From the cell containing the given text, extract its center point as [X, Y] coordinate. 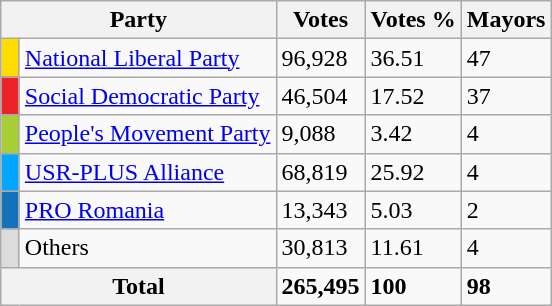
100 [413, 286]
3.42 [413, 134]
Total [138, 286]
Party [138, 20]
Votes [320, 20]
Others [148, 248]
47 [506, 58]
USR-PLUS Alliance [148, 172]
36.51 [413, 58]
Mayors [506, 20]
National Liberal Party [148, 58]
98 [506, 286]
11.61 [413, 248]
5.03 [413, 210]
2 [506, 210]
9,088 [320, 134]
Social Democratic Party [148, 96]
265,495 [320, 286]
30,813 [320, 248]
PRO Romania [148, 210]
96,928 [320, 58]
13,343 [320, 210]
37 [506, 96]
46,504 [320, 96]
68,819 [320, 172]
17.52 [413, 96]
People's Movement Party [148, 134]
Votes % [413, 20]
25.92 [413, 172]
